Identify which cell holds the provided text, then report its [x, y] central coordinate. 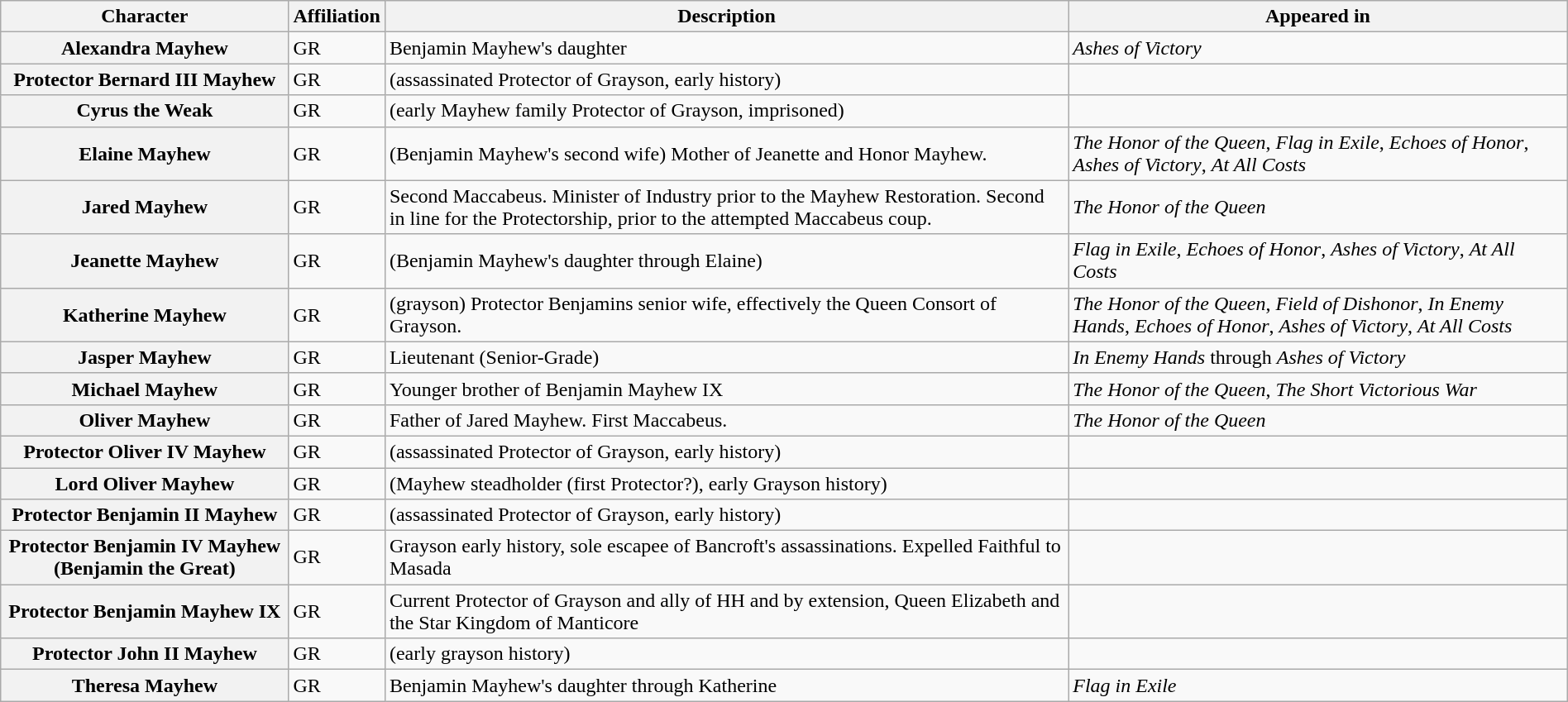
Father of Jared Mayhew. First Maccabeus. [726, 420]
Oliver Mayhew [145, 420]
Appeared in [1318, 17]
(Mayhew steadholder (first Protector?), early Grayson history) [726, 484]
Ashes of Victory [1318, 48]
(early grayson history) [726, 654]
Jasper Mayhew [145, 357]
Protector Bernard III Mayhew [145, 79]
Character [145, 17]
Flag in Exile [1318, 685]
Cyrus the Weak [145, 111]
Theresa Mayhew [145, 685]
Lieutenant (Senior-Grade) [726, 357]
Younger brother of Benjamin Mayhew IX [726, 389]
The Honor of the Queen, Flag in Exile, Echoes of Honor, Ashes of Victory, At All Costs [1318, 154]
Flag in Exile, Echoes of Honor, Ashes of Victory, At All Costs [1318, 261]
Affiliation [337, 17]
Elaine Mayhew [145, 154]
(grayson) Protector Benjamins senior wife, effectively the Queen Consort of Grayson. [726, 314]
The Honor of the Queen, The Short Victorious War [1318, 389]
(early Mayhew family Protector of Grayson, imprisoned) [726, 111]
(Benjamin Mayhew's second wife) Mother of Jeanette and Honor Mayhew. [726, 154]
Protector John II Mayhew [145, 654]
In Enemy Hands through Ashes of Victory [1318, 357]
Jeanette Mayhew [145, 261]
Lord Oliver Mayhew [145, 484]
(Benjamin Mayhew's daughter through Elaine) [726, 261]
Description [726, 17]
Benjamin Mayhew's daughter through Katherine [726, 685]
Protector Benjamin II Mayhew [145, 515]
Current Protector of Grayson and ally of HH and by extension, Queen Elizabeth and the Star Kingdom of Manticore [726, 612]
Protector Oliver IV Mayhew [145, 451]
Second Maccabeus. Minister of Industry prior to the Mayhew Restoration. Second in line for the Protectorship, prior to the attempted Maccabeus coup. [726, 207]
Katherine Mayhew [145, 314]
Jared Mayhew [145, 207]
Protector Benjamin IV Mayhew (Benjamin the Great) [145, 557]
Benjamin Mayhew's daughter [726, 48]
Alexandra Mayhew [145, 48]
Grayson early history, sole escapee of Bancroft's assassinations. Expelled Faithful to Masada [726, 557]
The Honor of the Queen, Field of Dishonor, In Enemy Hands, Echoes of Honor, Ashes of Victory, At All Costs [1318, 314]
Protector Benjamin Mayhew IX [145, 612]
Michael Mayhew [145, 389]
